Pinpoint the cell where the given text exists, returning its [X, Y] midpoint coordinate. 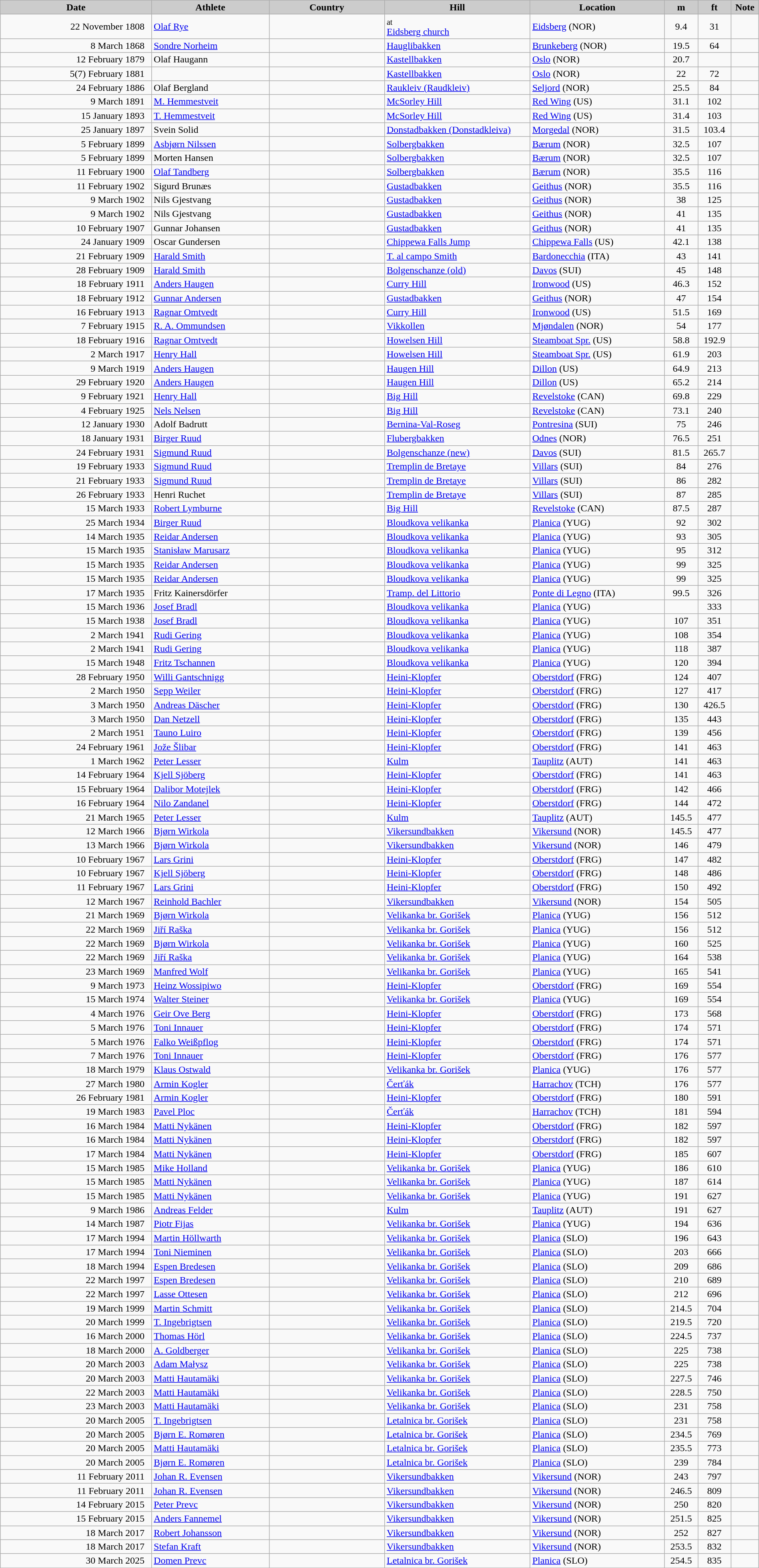
164 [681, 957]
276 [714, 467]
246.5 [681, 1491]
Domen Prevc [211, 1560]
214.5 [681, 1308]
252 [681, 1532]
Ponte di Legno (ITA) [597, 593]
15 March 1933 [76, 508]
214 [714, 382]
147 [681, 859]
11 February 1967 [76, 887]
72 [714, 74]
Olaf Haugann [211, 59]
486 [714, 873]
394 [714, 663]
16 February 1964 [76, 803]
636 [714, 1224]
Toni Nieminen [211, 1252]
15 February 1964 [76, 789]
2 March 1917 [76, 354]
27 March 1980 [76, 1083]
Piotr Fijas [211, 1224]
607 [714, 1154]
187 [681, 1182]
Lasse Ottesen [211, 1294]
417 [714, 691]
86 [681, 480]
180 [681, 1098]
9 March 1973 [76, 986]
Gunnar Johansen [211, 228]
15 January 1893 [76, 116]
atEidsberg church [457, 26]
30 March 2025 [76, 1560]
302 [714, 523]
51.5 [681, 312]
Dan Netzell [211, 719]
209 [681, 1266]
118 [681, 649]
192.9 [714, 340]
Gunnar Andersen [211, 298]
21 March 1969 [76, 915]
13 March 1966 [76, 845]
720 [714, 1322]
229 [714, 396]
43 [681, 256]
4 February 1925 [76, 411]
186 [681, 1167]
11 February 1902 [76, 186]
Chippewa Falls (US) [597, 242]
76.5 [681, 439]
Pavel Ploc [211, 1111]
Andreas Felder [211, 1210]
25.5 [681, 88]
95 [681, 551]
Fritz Tschannen [211, 663]
Thomas Hörl [211, 1336]
24 February 1886 [76, 88]
568 [714, 1014]
M. Hemmestveit [211, 102]
18 February 1911 [76, 284]
Morgedal (NOR) [597, 130]
Klaus Ostwald [211, 1070]
Henri Ruchet [211, 495]
102 [714, 102]
29 February 1920 [76, 382]
12 March 1967 [76, 901]
173 [681, 1014]
820 [714, 1504]
64 [714, 46]
832 [714, 1547]
285 [714, 495]
482 [714, 859]
17 March 1935 [76, 593]
31.5 [681, 130]
Anders Fannemel [211, 1519]
689 [714, 1280]
185 [681, 1154]
19 March 1983 [76, 1111]
666 [714, 1252]
Olaf Rye [211, 26]
Jože Šlibar [211, 747]
81.5 [681, 452]
A. Goldberger [211, 1350]
165 [681, 971]
Note [745, 7]
Pontresina (SUI) [597, 424]
809 [714, 1491]
228.5 [681, 1392]
25 January 1897 [76, 130]
m [681, 7]
Flubergbakken [457, 439]
38 [681, 200]
1 March 1962 [76, 761]
Geir Ove Berg [211, 1014]
235.5 [681, 1448]
212 [681, 1294]
541 [714, 971]
213 [714, 368]
47 [681, 298]
92 [681, 523]
251.5 [681, 1519]
Stefan Kraft [211, 1547]
Location [597, 7]
9.4 [681, 26]
472 [714, 803]
239 [681, 1463]
Peter Prevc [211, 1504]
22 [681, 74]
Eidsberg (NOR) [597, 26]
538 [714, 957]
Brunkeberg (NOR) [597, 46]
10 February 1907 [76, 228]
R. A. Ommundsen [211, 326]
265.7 [714, 452]
31.4 [681, 116]
120 [681, 663]
825 [714, 1519]
251 [714, 439]
Seljord (NOR) [597, 88]
160 [681, 943]
492 [714, 887]
466 [714, 789]
797 [714, 1476]
Willi Gantschnigg [211, 677]
407 [714, 677]
139 [681, 733]
Bolgenschanze (new) [457, 452]
196 [681, 1238]
28 February 1950 [76, 677]
24 February 1961 [76, 747]
ft [714, 7]
351 [714, 621]
Martin Höllwarth [211, 1238]
11 February 1900 [76, 172]
Tramp. del Littorio [457, 593]
177 [714, 326]
T. al campo Smith [457, 256]
103 [714, 116]
58.8 [681, 340]
Stanisław Marusarz [211, 551]
18 March 1994 [76, 1266]
18 February 1916 [76, 340]
31 [714, 26]
130 [681, 705]
21 February 1909 [76, 256]
Walter Steiner [211, 999]
243 [681, 1476]
Adam Małysz [211, 1364]
505 [714, 901]
Sigurd Brunæs [211, 186]
9 March 1891 [76, 102]
Sepp Weiler [211, 691]
2 March 1951 [76, 733]
354 [714, 635]
24 January 1909 [76, 242]
87.5 [681, 508]
Nilo Zandanel [211, 803]
7 March 1976 [76, 1055]
387 [714, 649]
21 March 1965 [76, 817]
Morten Hansen [211, 158]
Mjøndalen (NOR) [597, 326]
181 [681, 1111]
T. Hemmestveit [211, 116]
127 [681, 691]
254.5 [681, 1560]
69.8 [681, 396]
Bolgenschanze (old) [457, 270]
696 [714, 1294]
15 March 1938 [76, 621]
46.3 [681, 284]
Heinz Wossipiwo [211, 986]
16 March 2000 [76, 1336]
594 [714, 1111]
591 [714, 1098]
26 February 1981 [76, 1098]
23 March 2003 [76, 1406]
Hauglibakken [457, 46]
22 March 2003 [76, 1392]
18 January 1931 [76, 439]
Falko Weißpflog [211, 1042]
Chippewa Falls Jump [457, 242]
150 [681, 887]
287 [714, 508]
Reinhold Bachler [211, 901]
Tauno Luiro [211, 733]
Mike Holland [211, 1167]
4 March 1976 [76, 1014]
Martin Schmitt [211, 1308]
45 [681, 270]
234.5 [681, 1435]
250 [681, 1504]
25 March 1934 [76, 523]
75 [681, 424]
Nels Nelsen [211, 411]
15 March 1948 [76, 663]
333 [714, 607]
Odnes (NOR) [597, 439]
525 [714, 943]
42.1 [681, 242]
750 [714, 1392]
18 March 2000 [76, 1350]
19 February 1933 [76, 467]
125 [714, 200]
14 March 1987 [76, 1224]
144 [681, 803]
Bardonecchia (ITA) [597, 256]
15 March 1974 [76, 999]
26 February 1933 [76, 495]
24 February 1931 [76, 452]
54 [681, 326]
Country [327, 7]
Date [76, 7]
152 [714, 284]
14 March 1935 [76, 537]
73.1 [681, 411]
Fritz Kainersdörfer [211, 593]
773 [714, 1448]
17 March 1984 [76, 1154]
210 [681, 1280]
8 March 1868 [76, 46]
5(7) February 1881 [76, 74]
253.5 [681, 1547]
12 February 1879 [76, 59]
61.9 [681, 354]
224.5 [681, 1336]
15 March 1936 [76, 607]
9 March 1986 [76, 1210]
Adolf Badrutt [211, 424]
Manfred Wolf [211, 971]
769 [714, 1435]
138 [714, 242]
Robert Johansson [211, 1532]
9 February 1921 [76, 396]
610 [714, 1167]
14 February 1964 [76, 775]
2 March 1950 [76, 691]
737 [714, 1336]
Athlete [211, 7]
18 March 1979 [76, 1070]
19 March 1999 [76, 1308]
746 [714, 1378]
Dalibor Motejlek [211, 789]
305 [714, 537]
12 March 1966 [76, 831]
704 [714, 1308]
643 [714, 1238]
Olaf Bergland [211, 88]
23 March 1969 [76, 971]
19.5 [681, 46]
64.9 [681, 368]
686 [714, 1266]
Raukleiv (Raudkleiv) [457, 88]
240 [714, 411]
312 [714, 551]
65.2 [681, 382]
108 [681, 635]
124 [681, 677]
12 January 1930 [76, 424]
827 [714, 1532]
Asbjørn Nilssen [211, 144]
Oscar Gundersen [211, 242]
479 [714, 845]
Svein Solid [211, 130]
Bernina-Val-Roseg [457, 424]
93 [681, 537]
326 [714, 593]
Donstadbakken (Donstadkleiva) [457, 130]
18 February 1912 [76, 298]
87 [681, 495]
16 February 1913 [76, 312]
Sondre Norheim [211, 46]
835 [714, 1560]
426.5 [714, 705]
456 [714, 733]
7 February 1915 [76, 326]
219.5 [681, 1322]
443 [714, 719]
28 February 1909 [76, 270]
103.4 [714, 130]
Andreas Däscher [211, 705]
614 [714, 1182]
20.7 [681, 59]
22 November 1808 [76, 26]
Vikkollen [457, 326]
21 February 1933 [76, 480]
15 February 2015 [76, 1519]
Olaf Tandberg [211, 172]
784 [714, 1463]
9 March 1919 [76, 368]
146 [681, 845]
246 [714, 424]
31.1 [681, 102]
99.5 [681, 593]
20 March 1999 [76, 1322]
194 [681, 1224]
Hill [457, 7]
227.5 [681, 1378]
282 [714, 480]
Robert Lymburne [211, 508]
14 February 2015 [76, 1504]
142 [681, 789]
